Identify which cell holds the provided text, then report its [X, Y] central coordinate. 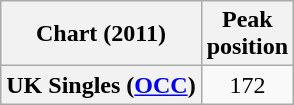
172 [247, 85]
Peakposition [247, 34]
UK Singles (OCC) [101, 85]
Chart (2011) [101, 34]
